From the cell containing the given text, extract its center point as [X, Y] coordinate. 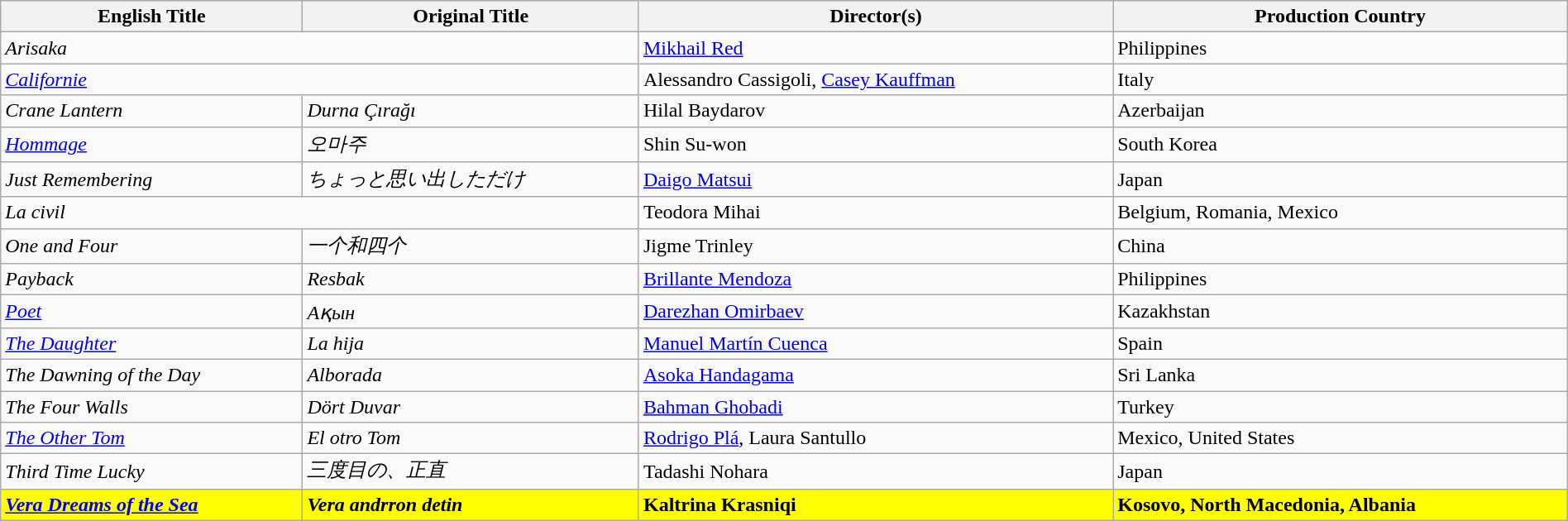
Italy [1341, 79]
La civil [320, 213]
三度目の、正直 [471, 471]
오마주 [471, 144]
Asoka Handagama [875, 375]
Poet [152, 312]
Sri Lanka [1341, 375]
Tadashi Nohara [875, 471]
Turkey [1341, 406]
Alessandro Cassigoli, Casey Kauffman [875, 79]
Ақын [471, 312]
Hilal Baydarov [875, 111]
Director(s) [875, 17]
Rodrigo Plá, Laura Santullo [875, 438]
ちょっと思い出しただけ [471, 180]
Californie [320, 79]
Belgium, Romania, Mexico [1341, 213]
The Other Tom [152, 438]
Darezhan Omirbaev [875, 312]
Durna Çırağı [471, 111]
Shin Su-won [875, 144]
Alborada [471, 375]
Bahman Ghobadi [875, 406]
La hija [471, 343]
Vera andrron detin [471, 504]
Kaltrina Krasniqi [875, 504]
The Daughter [152, 343]
Payback [152, 280]
Azerbaijan [1341, 111]
South Korea [1341, 144]
Third Time Lucky [152, 471]
One and Four [152, 246]
Brillante Mendoza [875, 280]
Spain [1341, 343]
Daigo Matsui [875, 180]
Crane Lantern [152, 111]
一个和四个 [471, 246]
El otro Tom [471, 438]
Vera Dreams of the Sea [152, 504]
Kazakhstan [1341, 312]
Teodora Mihai [875, 213]
Jigme Trinley [875, 246]
Arisaka [320, 48]
English Title [152, 17]
China [1341, 246]
Kosovo, North Macedonia, Albania [1341, 504]
The Four Walls [152, 406]
Just Remembering [152, 180]
Production Country [1341, 17]
Original Title [471, 17]
Mexico, United States [1341, 438]
Mikhail Red [875, 48]
Resbak [471, 280]
Hommage [152, 144]
Manuel Martín Cuenca [875, 343]
The Dawning of the Day [152, 375]
Dört Duvar [471, 406]
